Return (X, Y) of the center of cell containing provided text 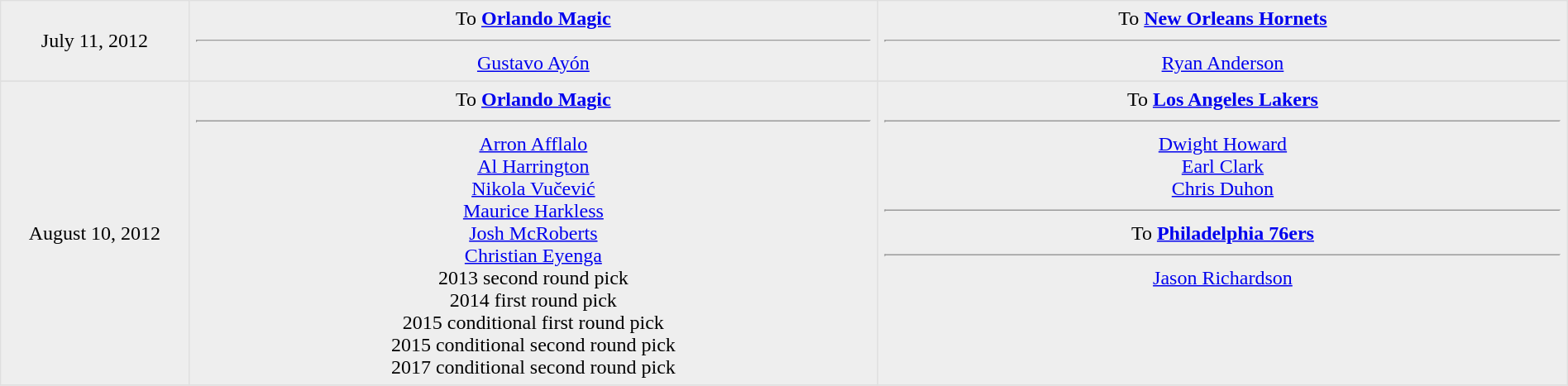
July 11, 2012 (94, 41)
August 10, 2012 (94, 233)
To Los Angeles LakersDwight HowardEarl ClarkChris DuhonTo Philadelphia 76ersJason Richardson (1223, 233)
To New Orleans HornetsRyan Anderson (1223, 41)
To Orlando MagicGustavo Ayón (533, 41)
